Capture the cell that displays the provided text and extract its [X, Y] central coordinate. 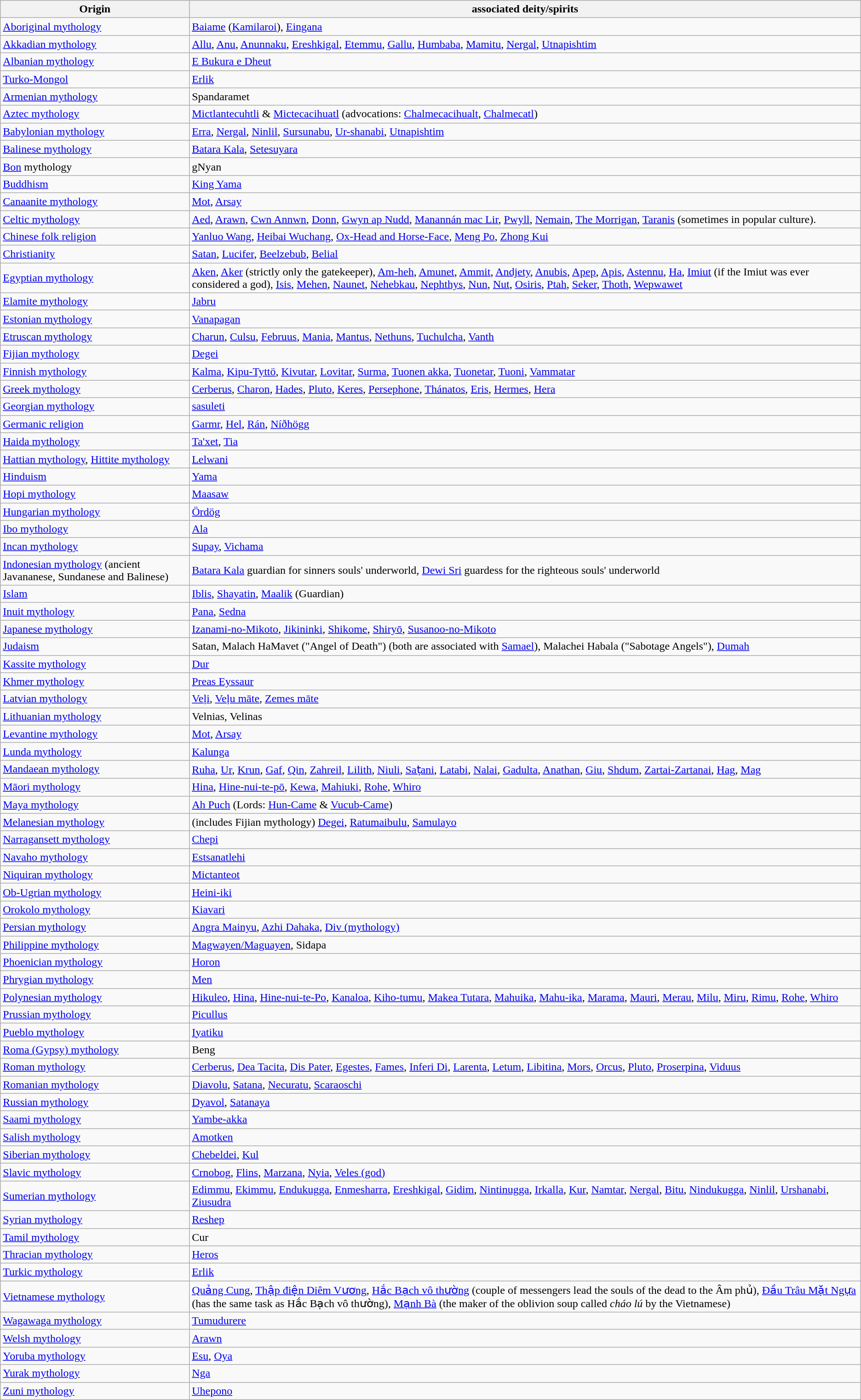
Georgian mythology [95, 406]
Welsh mythology [95, 1338]
Aed, Arawn, Cwn Annwn, Donn, Gwyn ap Nudd, Manannán mac Lir, Pwyll, Nemain, The Morrigan, Taranis (sometimes in popular culture). [525, 219]
Garmr, Hel, Rán, Níðhögg [525, 424]
Kalunga [525, 751]
Finnish mythology [95, 371]
Buddhism [95, 184]
Dyavol, Satanaya [525, 1102]
Salish mythology [95, 1137]
Origin [95, 9]
Reshep [525, 1219]
Cerberus, Charon, Hades, Pluto, Keres, Persephone, Thánatos, Eris, Hermes, Hera [525, 389]
Etruscan mythology [95, 337]
Lelwani [525, 459]
Iyatiku [525, 1032]
Zuni mythology [95, 1391]
Ala [525, 529]
Hopi mythology [95, 494]
Polynesian mythology [95, 997]
Canaanite mythology [95, 201]
Tamil mythology [95, 1237]
Niquiran mythology [95, 874]
Yama [525, 476]
Babylonian mythology [95, 131]
Satan, Malach HaMavet ("Angel of Death") (both are associated with Samael), Malachei Habala ("Sabotage Angels"), Dumah [525, 646]
Mandaean mythology [95, 769]
Albanian mythology [95, 62]
Ruha, Ur, Krun, Gaf, Qin, Zahreil, Lilith, Niuli, Saṭani, Latabi, Nalai, Gadulta, Anathan, Giu, Shdum, Zartai-Zartanai, Hag, Mag [525, 769]
Melanesian mythology [95, 822]
Arawn [525, 1338]
Persian mythology [95, 927]
Turkic mythology [95, 1272]
Mictlantecuhtli & Mictecacihuatl (advocations: Chalmecacihualt, Chalmecatl) [525, 114]
Jabru [525, 302]
Heros [525, 1255]
Prussian mythology [95, 1015]
Phrygian mythology [95, 980]
Batara Kala, Setesuyara [525, 149]
Islam [95, 594]
Navaho mythology [95, 857]
Cerberus, Dea Tacita, Dis Pater, Egestes, Fames, Inferi Di, Larenta, Letum, Libitina, Mors, Orcus, Pluto, Proserpina, Viduus [525, 1067]
Kiavari [525, 909]
Kalma, Kipu-Tyttö, Kivutar, Lovitar, Surma, Tuonen akka, Tuonetar, Tuoni, Vammatar [525, 371]
Orokolo mythology [95, 909]
Ob-Ugrian mythology [95, 892]
Pueblo mythology [95, 1032]
Pana, Sedna [525, 611]
Romanian mythology [95, 1085]
Roma (Gypsy) mythology [95, 1050]
(includes Fijian mythology) Degei, Ratumaibulu, Samulayo [525, 822]
Preas Eyssaur [525, 681]
Incan mythology [95, 547]
E Bukura e Dheut [525, 62]
Uhepono [525, 1391]
Chepi [525, 840]
Japanese mythology [95, 629]
Slavic mythology [95, 1172]
Izanami-no-Mikoto, Jikininki, Shikome, Shiryō, Susanoo-no-Mikoto [525, 629]
Velnias, Velinas [525, 716]
Hina, Hine-nui-te-pō, Kewa, Mahiuki, Rohe, Whiro [525, 787]
Judaism [95, 646]
Degei [525, 354]
Russian mythology [95, 1102]
Yanluo Wang, Heibai Wuchang, Ox-Head and Horse-Face, Meng Po, Zhong Kui [525, 237]
Balinese mythology [95, 149]
gNyan [525, 166]
Esu, Oya [525, 1356]
Diavolu, Satana, Necuratu, Scaraoschi [525, 1085]
Lunda mythology [95, 751]
Greek mythology [95, 389]
Ah Puch (Lords: Hun-Came & Vucub-Came) [525, 805]
Chinese folk religion [95, 237]
Thracian mythology [95, 1255]
Chebeldei, Kul [525, 1154]
Philippine mythology [95, 945]
Inuit mythology [95, 611]
Siberian mythology [95, 1154]
Amotken [525, 1137]
Fijian mythology [95, 354]
Satan, Lucifer, Beelzebub, Belial [525, 254]
Iblis, Shayatin, Maalik (Guardian) [525, 594]
Aboriginal mythology [95, 27]
Estonian mythology [95, 319]
Allu, Anu, Anunnaku, Ereshkigal, Etemmu, Gallu, Humbaba, Mamitu, Nergal, Utnapishtim [525, 44]
Yambe-akka [525, 1120]
Latvian mythology [95, 699]
Spandaramet [525, 97]
Charun, Culsu, Februus, Mania, Mantus, Nethuns, Tuchulcha, Vanth [525, 337]
Magwayen/Maguayen, Sidapa [525, 945]
Wagawaga mythology [95, 1321]
Narragansett mythology [95, 840]
Angra Mainyu, Azhi Dahaka, Div (mythology) [525, 927]
Ta'xet, Tia [525, 441]
Hikuleo, Hina, Hine-nui-te-Po, Kanaloa, Kiho-tumu, Makea Tutara, Mahuika, Mahu-ika, Marama, Mauri, Merau, Milu, Miru, Rimu, Rohe, Whiro [525, 997]
Ördög [525, 512]
Haida mythology [95, 441]
Roman mythology [95, 1067]
Maya mythology [95, 805]
Maasaw [525, 494]
Akkadian mythology [95, 44]
Edimmu, Ekimmu, Endukugga, Enmesharra, Ereshkigal, Gidim, Nintinugga, Irkalla, Kur, Namtar, Nergal, Bitu, Nindukugga, Ninlil, Urshanabi, Ziusudra [525, 1195]
Māori mythology [95, 787]
Nga [525, 1373]
Sumerian mythology [95, 1195]
Armenian mythology [95, 97]
Kassite mythology [95, 664]
Men [525, 980]
Heini-iki [525, 892]
Celtic mythology [95, 219]
Indonesian mythology (ancient Javananese, Sundanese and Balinese) [95, 570]
Yurak mythology [95, 1373]
Picullus [525, 1015]
Tumudurere [525, 1321]
King Yama [525, 184]
Dur [525, 664]
Vanapagan [525, 319]
Baiame (Kamilaroi), Eingana [525, 27]
Saami mythology [95, 1120]
Estsanatlehi [525, 857]
Bon mythology [95, 166]
Hattian mythology, Hittite mythology [95, 459]
sasuleti [525, 406]
Turko-Mongol [95, 79]
Batara Kala guardian for sinners souls' underworld, Dewi Sri guardess for the righteous souls' underworld [525, 570]
Khmer mythology [95, 681]
associated deity/spirits [525, 9]
Syrian mythology [95, 1219]
Horon [525, 962]
Veļi, Veļu māte, Zemes māte [525, 699]
Lithuanian mythology [95, 716]
Hinduism [95, 476]
Phoenician mythology [95, 962]
Beng [525, 1050]
Aztec mythology [95, 114]
Christianity [95, 254]
Yoruba mythology [95, 1356]
Levantine mythology [95, 734]
Hungarian mythology [95, 512]
Supay, Vichama [525, 547]
Germanic religion [95, 424]
Erra, Nergal, Ninlil, Sursunabu, Ur-shanabi, Utnapishtim [525, 131]
Ibo mythology [95, 529]
Elamite mythology [95, 302]
Egyptian mythology [95, 278]
Vietnamese mythology [95, 1297]
Mictanteot [525, 874]
Cur [525, 1237]
Crnobog, Flins, Marzana, Nyia, Veles (god) [525, 1172]
